Determine the [x, y] coordinate at the center of the cell enclosing the given text.  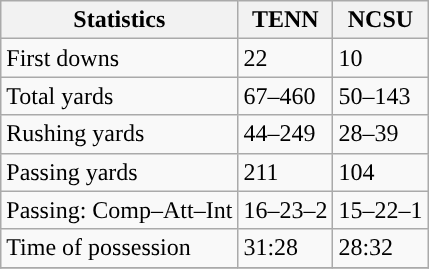
28:32 [380, 248]
15–22–1 [380, 210]
31:28 [286, 248]
First downs [120, 58]
104 [380, 172]
22 [286, 58]
44–249 [286, 134]
TENN [286, 20]
10 [380, 58]
Passing: Comp–Att–Int [120, 210]
Passing yards [120, 172]
Rushing yards [120, 134]
Statistics [120, 20]
67–460 [286, 96]
28–39 [380, 134]
211 [286, 172]
50–143 [380, 96]
NCSU [380, 20]
16–23–2 [286, 210]
Total yards [120, 96]
Time of possession [120, 248]
